From the cell containing the given text, extract its center point as (x, y) coordinate. 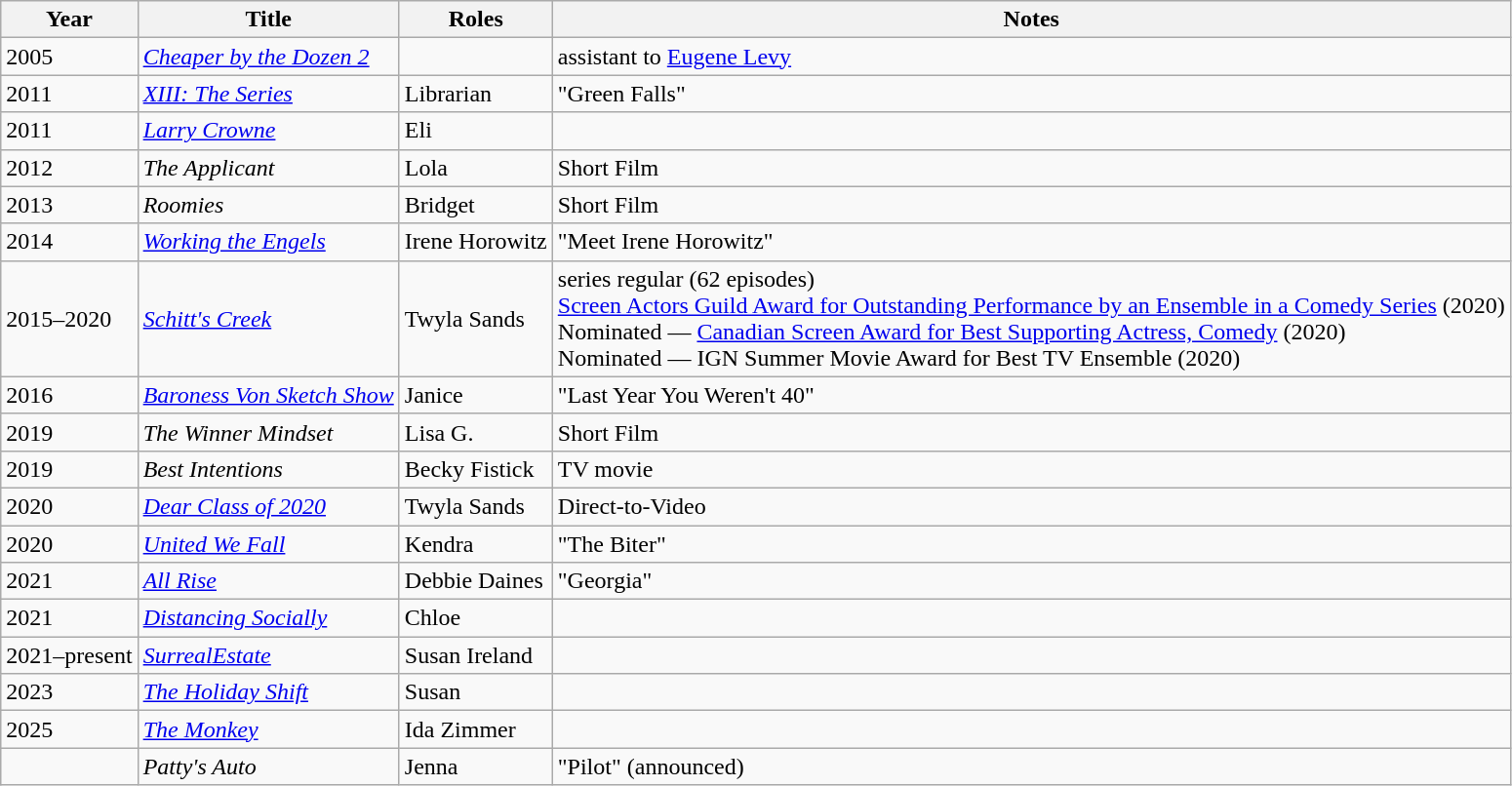
2021–present (69, 655)
"The Biter" (1031, 543)
Dear Class of 2020 (268, 506)
Roles (476, 20)
Bridget (476, 205)
Schitt's Creek (268, 318)
Cheaper by the Dozen 2 (268, 57)
Lisa G. (476, 432)
2023 (69, 692)
"Last Year You Weren't 40" (1031, 395)
Eli (476, 131)
Becky Fistick (476, 469)
The Applicant (268, 168)
Patty's Auto (268, 766)
The Monkey (268, 729)
Jenna (476, 766)
assistant to Eugene Levy (1031, 57)
All Rise (268, 581)
TV movie (1031, 469)
Chloe (476, 618)
Year (69, 20)
2025 (69, 729)
Roomies (268, 205)
Title (268, 20)
"Georgia" (1031, 581)
Direct-to-Video (1031, 506)
Notes (1031, 20)
Susan Ireland (476, 655)
Debbie Daines (476, 581)
2014 (69, 242)
"Pilot" (announced) (1031, 766)
XIII: The Series (268, 94)
2005 (69, 57)
Librarian (476, 94)
Larry Crowne (268, 131)
2016 (69, 395)
Working the Engels (268, 242)
2013 (69, 205)
"Meet Irene Horowitz" (1031, 242)
SurrealEstate (268, 655)
2015–2020 (69, 318)
Lola (476, 168)
"Green Falls" (1031, 94)
The Holiday Shift (268, 692)
Susan (476, 692)
2012 (69, 168)
Kendra (476, 543)
Janice (476, 395)
United We Fall (268, 543)
Best Intentions (268, 469)
The Winner Mindset (268, 432)
Irene Horowitz (476, 242)
Baroness Von Sketch Show (268, 395)
Ida Zimmer (476, 729)
Distancing Socially (268, 618)
